Return (x, y) of the center of cell containing provided text 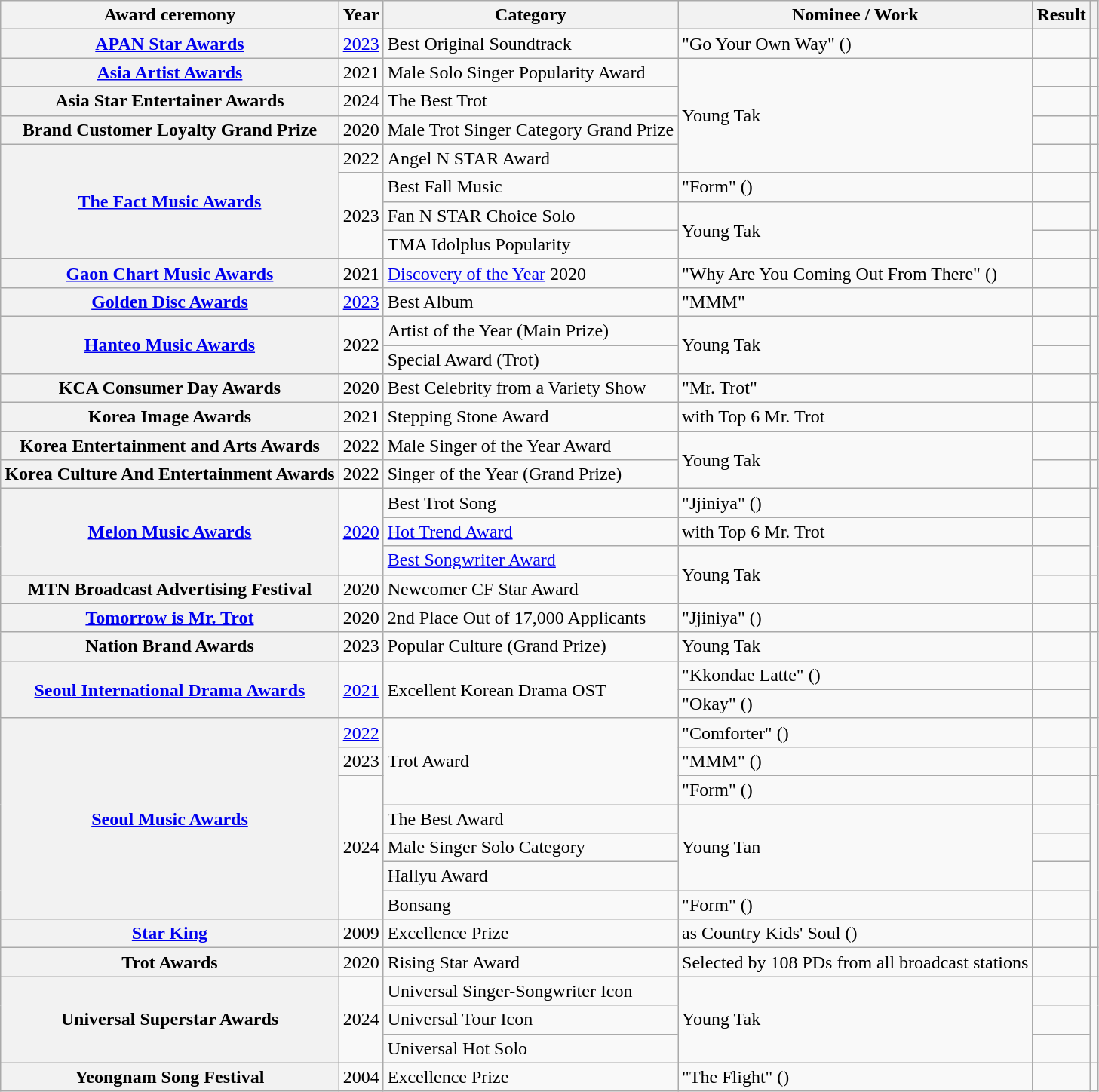
Yeongnam Song Festival (170, 1077)
Best Celebrity from a Variety Show (530, 388)
Category (530, 15)
"Why Are You Coming Out From There" () (855, 273)
Trot Awards (170, 962)
Male Solo Singer Popularity Award (530, 72)
Golden Disc Awards (170, 302)
Universal Tour Icon (530, 1020)
"Comforter" () (855, 732)
Stepping Stone Award (530, 417)
Gaon Chart Music Awards (170, 273)
Bonsang (530, 905)
Universal Superstar Awards (170, 1020)
Hanteo Music Awards (170, 345)
as Country Kids' Soul () (855, 934)
Popular Culture (Grand Prize) (530, 646)
Discovery of the Year 2020 (530, 273)
Newcomer CF Star Award (530, 589)
The Best Award (530, 818)
"MMM" () (855, 761)
Asia Star Entertainer Awards (170, 101)
Fan N STAR Choice Solo (530, 216)
Male Singer of the Year Award (530, 446)
KCA Consumer Day Awards (170, 388)
"Okay" () (855, 704)
Male Singer Solo Category (530, 848)
2nd Place Out of 17,000 Applicants (530, 618)
Seoul International Drama Awards (170, 689)
Brand Customer Loyalty Grand Prize (170, 130)
APAN Star Awards (170, 44)
Korea Entertainment and Arts Awards (170, 446)
Rising Star Award (530, 962)
Angel N STAR Award (530, 158)
Male Trot Singer Category Grand Prize (530, 130)
MTN Broadcast Advertising Festival (170, 589)
Asia Artist Awards (170, 72)
"Go Your Own Way" () (855, 44)
Hot Trend Award (530, 532)
Singer of the Year (Grand Prize) (530, 474)
Korea Image Awards (170, 417)
2004 (361, 1077)
"Kkondae Latte" () (855, 675)
The Fact Music Awards (170, 201)
Best Songwriter Award (530, 560)
Year (361, 15)
Melon Music Awards (170, 532)
Universal Hot Solo (530, 1048)
Tomorrow is Mr. Trot (170, 618)
Best Fall Music (530, 187)
Award ceremony (170, 15)
Star King (170, 934)
Result (1061, 15)
Nation Brand Awards (170, 646)
Hallyu Award (530, 876)
"MMM" (855, 302)
Best Trot Song (530, 503)
Nominee / Work (855, 15)
Seoul Music Awards (170, 818)
Best Album (530, 302)
TMA Idolplus Popularity (530, 244)
Artist of the Year (Main Prize) (530, 330)
"The Flight" () (855, 1077)
Best Original Soundtrack (530, 44)
Universal Singer-Songwriter Icon (530, 991)
Special Award (Trot) (530, 360)
Korea Culture And Entertainment Awards (170, 474)
Excellent Korean Drama OST (530, 689)
The Best Trot (530, 101)
2009 (361, 934)
Trot Award (530, 761)
Selected by 108 PDs from all broadcast stations (855, 962)
Young Tan (855, 847)
"Mr. Trot" (855, 388)
